Detect which cell encompasses the target text, then output its [x, y] center coordinate. 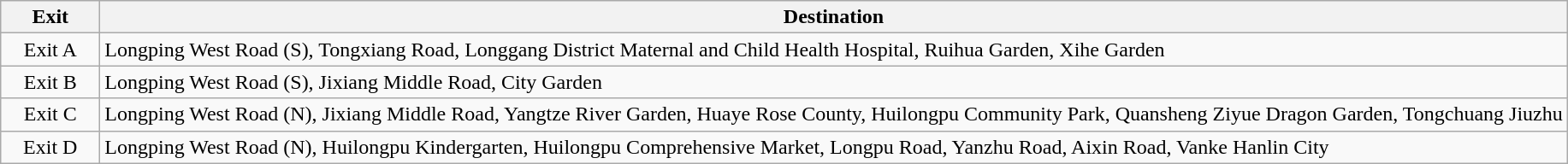
Exit C [50, 114]
Exit B [50, 82]
Longping West Road (N), Huilongpu Kindergarten, Huilongpu Comprehensive Market, Longpu Road, Yanzhu Road, Aixin Road, Vanke Hanlin City [833, 147]
Exit [50, 17]
Exit A [50, 50]
Longping West Road (S), Tongxiang Road, Longgang District Maternal and Child Health Hospital, Ruihua Garden, Xihe Garden [833, 50]
Destination [833, 17]
Exit D [50, 147]
Longping West Road (S), Jixiang Middle Road, City Garden [833, 82]
